For the text-containing cell, return its midpoint in (X, Y) coordinate format. 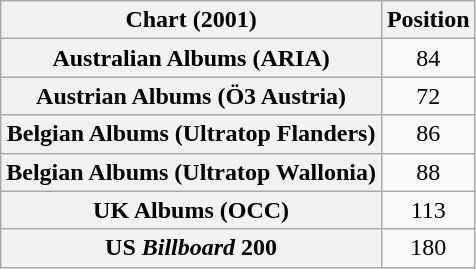
180 (428, 248)
Belgian Albums (Ultratop Flanders) (192, 134)
88 (428, 172)
Austrian Albums (Ö3 Austria) (192, 96)
84 (428, 58)
US Billboard 200 (192, 248)
Chart (2001) (192, 20)
72 (428, 96)
Australian Albums (ARIA) (192, 58)
86 (428, 134)
Belgian Albums (Ultratop Wallonia) (192, 172)
113 (428, 210)
Position (428, 20)
UK Albums (OCC) (192, 210)
